For the text-containing cell, return its midpoint in (x, y) coordinate format. 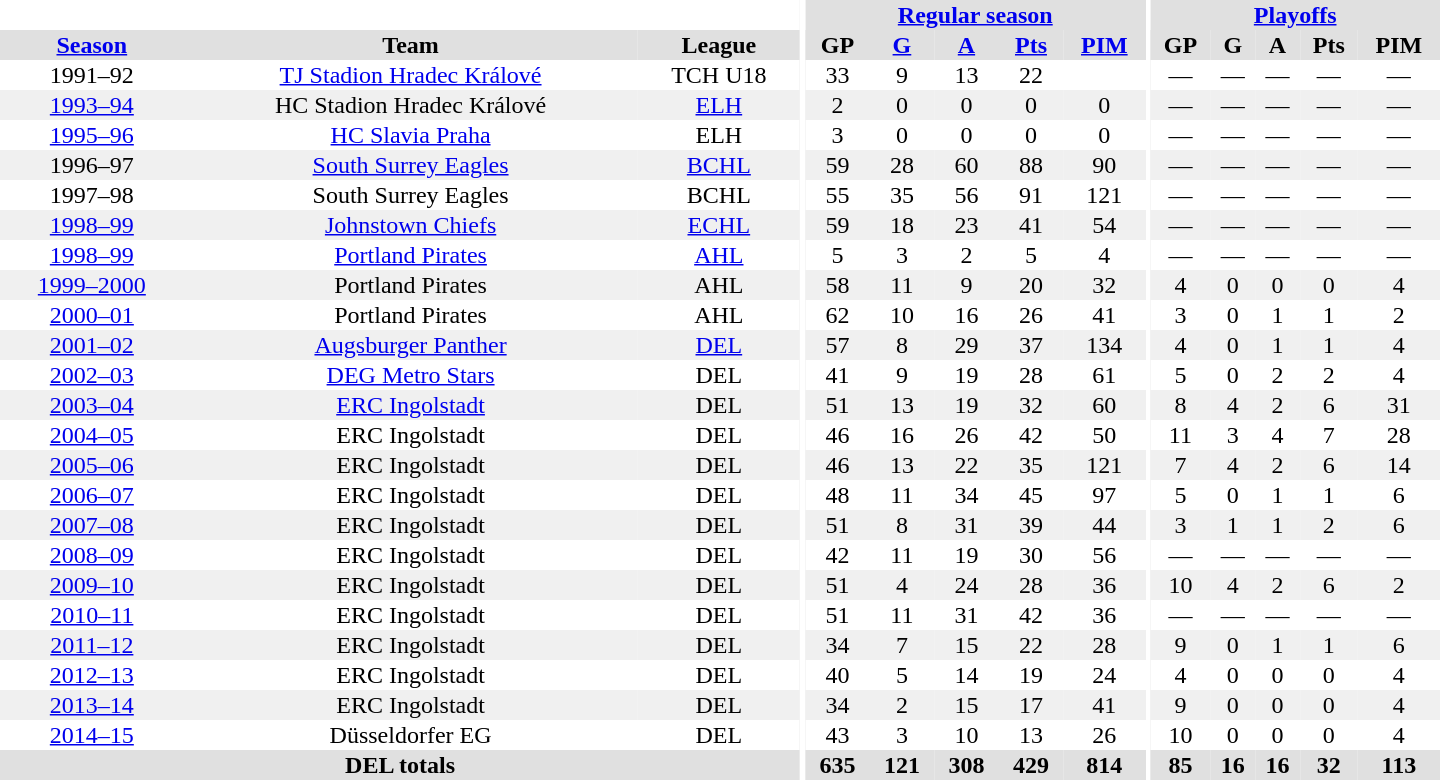
61 (1104, 375)
1993–94 (92, 105)
88 (1032, 165)
85 (1180, 765)
33 (838, 75)
29 (966, 345)
43 (838, 735)
2011–12 (92, 645)
2010–11 (92, 615)
58 (838, 285)
308 (966, 765)
429 (1032, 765)
814 (1104, 765)
1991–92 (92, 75)
Augsburger Panther (411, 345)
Regular season (975, 15)
2012–13 (92, 675)
2009–10 (92, 585)
62 (838, 315)
39 (1032, 525)
113 (1399, 765)
1997–98 (92, 195)
HC Stadion Hradec Králové (411, 105)
635 (838, 765)
Playoffs (1295, 15)
DEG Metro Stars (411, 375)
Düsseldorfer EG (411, 735)
2003–04 (92, 405)
54 (1104, 225)
TCH U18 (718, 75)
TJ Stadion Hradec Králové (411, 75)
2002–03 (92, 375)
45 (1032, 495)
Team (411, 45)
37 (1032, 345)
1996–97 (92, 165)
2000–01 (92, 315)
1999–2000 (92, 285)
2014–15 (92, 735)
2007–08 (92, 525)
20 (1032, 285)
Season (92, 45)
2004–05 (92, 435)
50 (1104, 435)
57 (838, 345)
2008–09 (92, 555)
48 (838, 495)
2006–07 (92, 495)
40 (838, 675)
17 (1032, 705)
134 (1104, 345)
2013–14 (92, 705)
23 (966, 225)
91 (1032, 195)
30 (1032, 555)
HC Slavia Praha (411, 135)
55 (838, 195)
90 (1104, 165)
2005–06 (92, 465)
DEL totals (400, 765)
2001–02 (92, 345)
18 (902, 225)
44 (1104, 525)
97 (1104, 495)
Johnstown Chiefs (411, 225)
ECHL (718, 225)
1995–96 (92, 135)
League (718, 45)
